Find where the given text appears and provide that cell's center as (X, Y) coordinate. 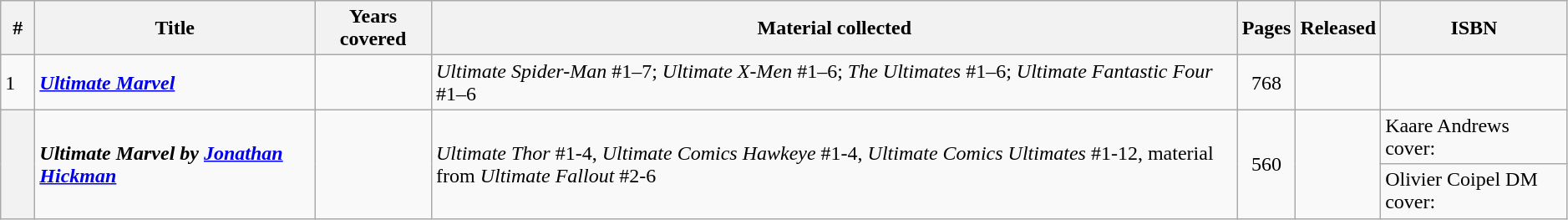
Released (1338, 28)
Title (175, 28)
ISBN (1474, 28)
# (18, 28)
Ultimate Thor #1-4, Ultimate Comics Hawkeye #1-4, Ultimate Comics Ultimates #1-12, material from Ultimate Fallout #2-6 (834, 164)
Ultimate Spider-Man #1–7; Ultimate X-Men #1–6; The Ultimates #1–6; Ultimate Fantastic Four #1–6 (834, 82)
1 (18, 82)
Pages (1266, 28)
560 (1266, 164)
Ultimate Marvel (175, 82)
Years covered (373, 28)
Kaare Andrews cover: (1474, 137)
Olivier Coipel DM cover: (1474, 191)
768 (1266, 82)
Material collected (834, 28)
Ultimate Marvel by Jonathan Hickman (175, 164)
